Return the [x, y] coordinate for the center point of the cell that contains the specified text.  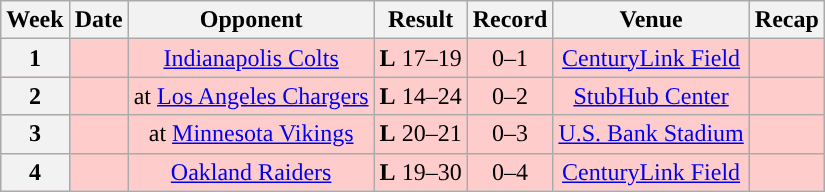
Indianapolis Colts [251, 58]
Date [98, 20]
0–3 [510, 134]
L 20–21 [420, 134]
Week [35, 20]
Venue [651, 20]
at Minnesota Vikings [251, 134]
4 [35, 172]
Opponent [251, 20]
2 [35, 96]
StubHub Center [651, 96]
U.S. Bank Stadium [651, 134]
L 14–24 [420, 96]
Record [510, 20]
Oakland Raiders [251, 172]
1 [35, 58]
3 [35, 134]
0–2 [510, 96]
L 17–19 [420, 58]
0–1 [510, 58]
Result [420, 20]
L 19–30 [420, 172]
Recap [786, 20]
at Los Angeles Chargers [251, 96]
0–4 [510, 172]
